Return (X, Y) of the center of cell containing provided text 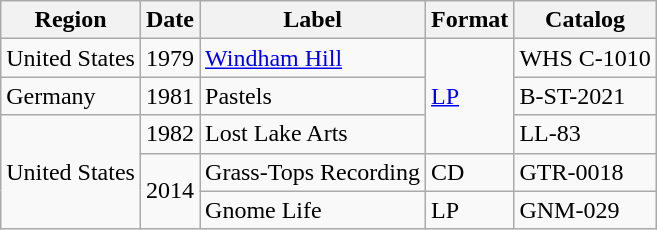
2014 (170, 191)
B-ST-2021 (585, 96)
Lost Lake Arts (313, 134)
Pastels (313, 96)
1982 (170, 134)
GNM-029 (585, 210)
Germany (71, 96)
Label (313, 20)
LL-83 (585, 134)
Gnome Life (313, 210)
1981 (170, 96)
Grass-Tops Recording (313, 172)
Format (470, 20)
GTR-0018 (585, 172)
1979 (170, 58)
Windham Hill (313, 58)
CD (470, 172)
Catalog (585, 20)
WHS C-1010 (585, 58)
Region (71, 20)
Date (170, 20)
